Output the [x, y] coordinate of the center of the cell containing the given text.  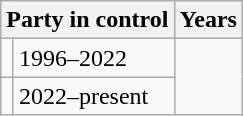
1996–2022 [94, 58]
2022–present [94, 96]
Party in control [88, 20]
Years [208, 20]
